Extract the [X, Y] coordinate from the center of the cell holding the provided text.  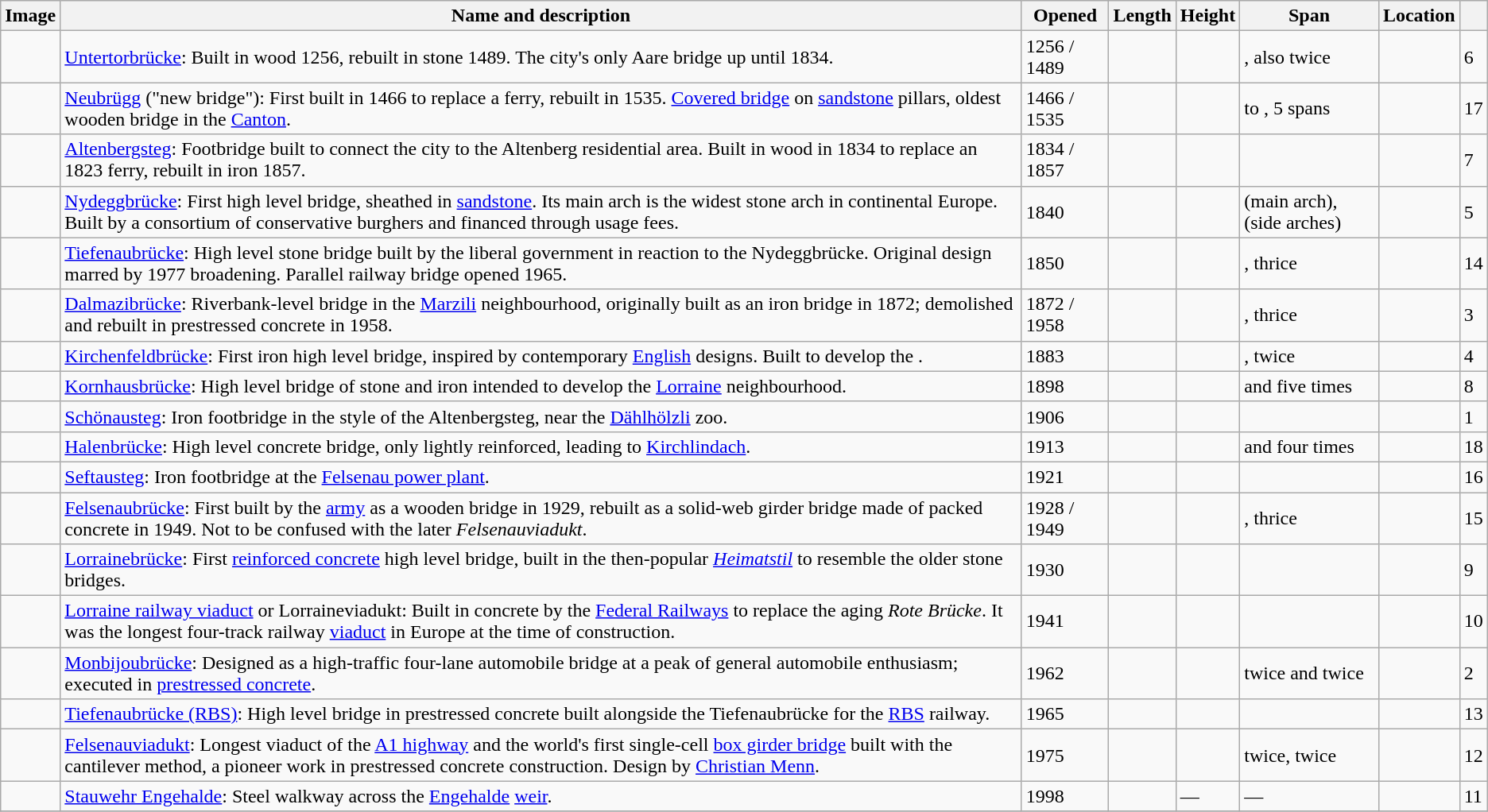
13 [1474, 714]
1898 [1065, 386]
Image [30, 16]
Opened [1065, 16]
4 [1474, 356]
Span [1310, 16]
Height [1207, 16]
Halenbrücke: High level concrete bridge, only lightly reinforced, leading to Kirchlindach. [541, 447]
Kornhausbrücke: High level bridge of stone and iron intended to develop the Lorraine neighbourhood. [541, 386]
, twice [1310, 356]
11 [1474, 796]
Tiefenaubrücke (RBS): High level bridge in prestressed concrete built alongside the Tiefenaubrücke for the RBS railway. [541, 714]
10 [1474, 621]
8 [1474, 386]
5 [1474, 211]
1872 / 1958 [1065, 315]
2 [1474, 674]
(main arch), (side arches) [1310, 211]
Kirchenfeldbrücke: First iron high level bridge, inspired by contemporary English designs. Built to develop the . [541, 356]
twice and twice [1310, 674]
16 [1474, 477]
Location [1419, 16]
and five times [1310, 386]
1928 / 1949 [1065, 518]
Name and description [541, 16]
Monbijoubrücke: Designed as a high-traffic four-lane automobile bridge at a peak of general automobile enthusiasm; executed in prestressed concrete. [541, 674]
1921 [1065, 477]
1906 [1065, 416]
14 [1474, 264]
1913 [1065, 447]
Lorrainebrücke: First reinforced concrete high level bridge, built in the then-popular Heimatstil to resemble the older stone bridges. [541, 570]
Seftausteg: Iron footbridge at the Felsenau power plant. [541, 477]
1840 [1065, 211]
1883 [1065, 356]
3 [1474, 315]
1466 / 1535 [1065, 108]
18 [1474, 447]
1965 [1065, 714]
12 [1474, 755]
Length [1142, 16]
Stauwehr Engehalde: Steel walkway across the Engehalde weir. [541, 796]
Untertorbrücke: Built in wood 1256, rebuilt in stone 1489. The city's only Aare bridge up until 1834. [541, 57]
17 [1474, 108]
and four times [1310, 447]
1975 [1065, 755]
1850 [1065, 264]
7 [1474, 160]
Schönausteg: Iron footbridge in the style of the Altenbergsteg, near the Dählhölzli zoo. [541, 416]
1998 [1065, 796]
twice, twice [1310, 755]
1834 / 1857 [1065, 160]
, also twice [1310, 57]
6 [1474, 57]
15 [1474, 518]
to , 5 spans [1310, 108]
1962 [1065, 674]
1930 [1065, 570]
1 [1474, 416]
9 [1474, 570]
1941 [1065, 621]
1256 / 1489 [1065, 57]
